Return [X, Y] of the center of cell containing provided text 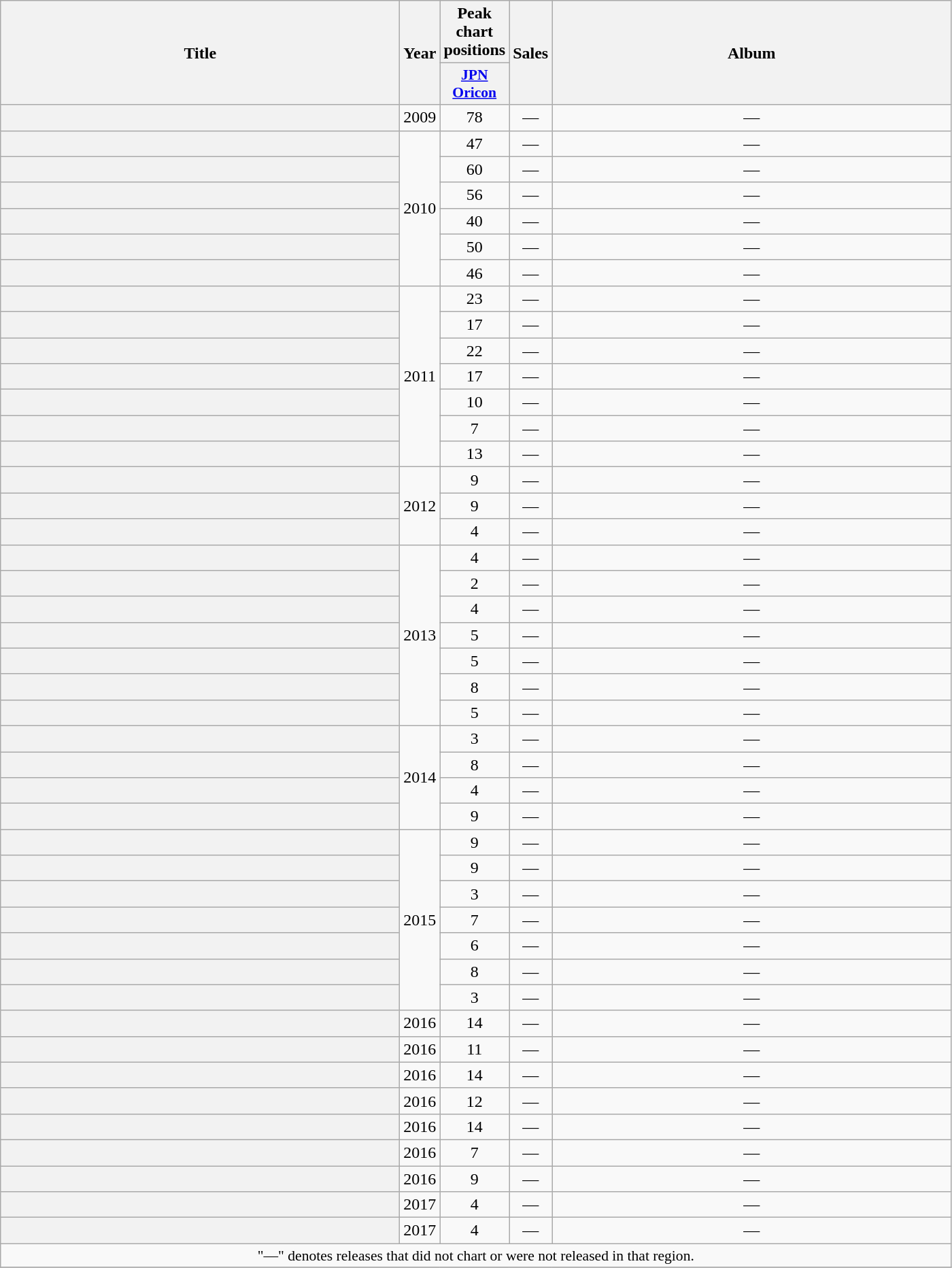
6 [475, 946]
2015 [420, 920]
2013 [420, 635]
2009 [420, 118]
47 [475, 143]
12 [475, 1101]
56 [475, 195]
Sales [530, 53]
50 [475, 247]
JPNOricon [475, 84]
2012 [420, 506]
10 [475, 402]
2 [475, 583]
78 [475, 118]
2010 [420, 208]
23 [475, 298]
22 [475, 350]
Album [752, 53]
2011 [420, 376]
2014 [420, 777]
40 [475, 221]
Title [200, 53]
11 [475, 1049]
13 [475, 454]
46 [475, 273]
60 [475, 169]
"—" denotes releases that did not chart or were not released in that region. [476, 1256]
Peak chart positions [475, 32]
Year [420, 53]
